Extract the [X, Y] coordinate from the center of the cell holding the provided text.  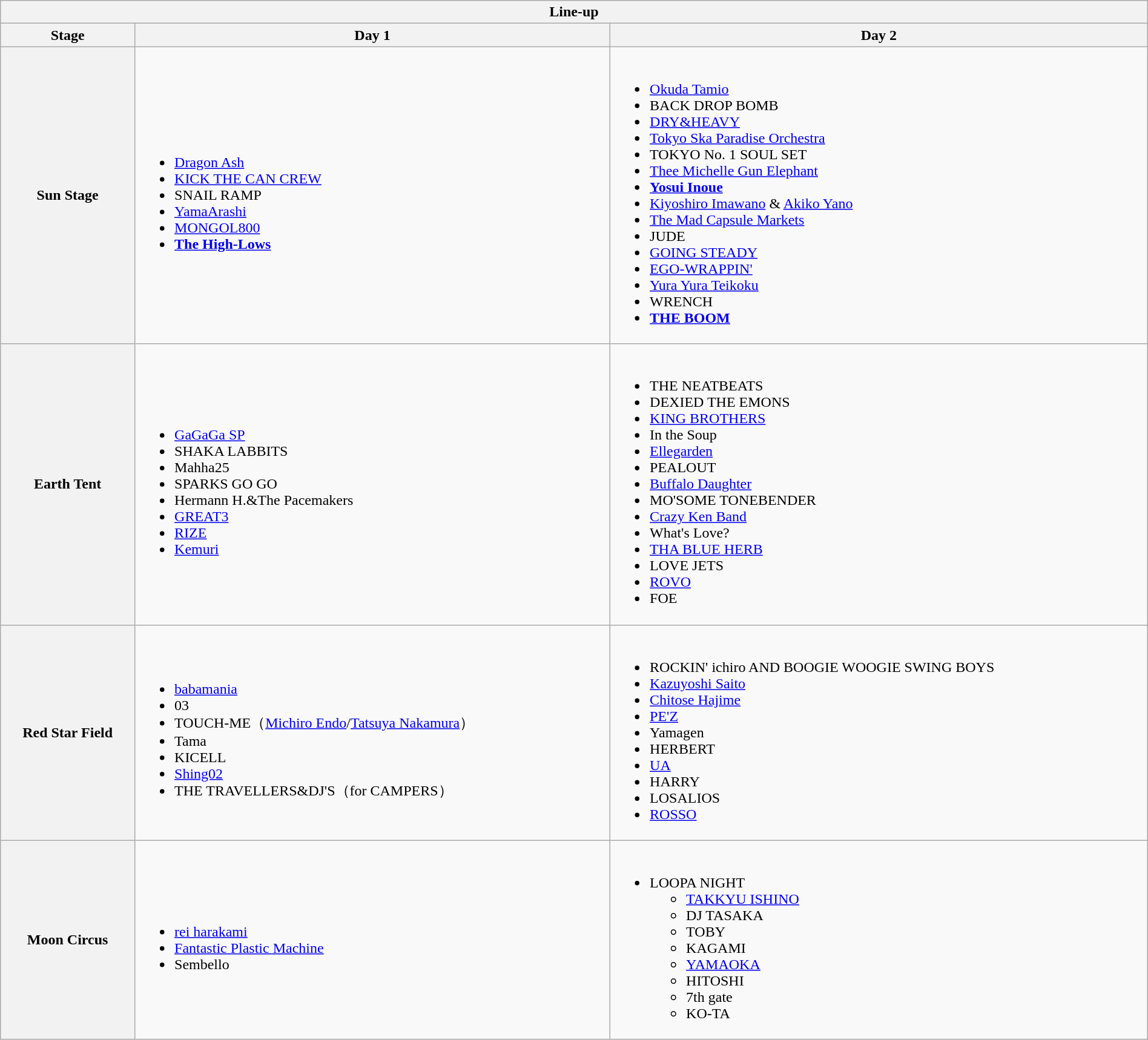
Day 1 [373, 35]
Red Star Field [68, 732]
Earth Tent [68, 484]
GaGaGa SPSHAKA LABBITSMahha25SPARKS GO GOHermann H.&The PacemakersGREAT3RIZEKemuri [373, 484]
Stage [68, 35]
Day 2 [879, 35]
Dragon AshKICK THE CAN CREWSNAIL RAMPYamaArashiMONGOL800The High-Lows [373, 195]
ROCKIN' ichiro AND BOOGIE WOOGIE SWING BOYSKazuyoshi SaitoChitose HajimePE'ZYamagenHERBERTUAHARRYLOSALIOSROSSO [879, 732]
babamania03TOUCH-ME（Michiro Endo/Tatsuya Nakamura）TamaKICELLShing02THE TRAVELLERS&DJ'S（for CAMPERS） [373, 732]
LOOPA NIGHTTAKKYU ISHINODJ TASAKATOBYKAGAMIYAMAOKAHITOSHI7th gateKO-TA [879, 940]
rei harakamiFantastic Plastic MachineSembello [373, 940]
Sun Stage [68, 195]
Moon Circus [68, 940]
Line-up [574, 12]
